Determine the (x, y) coordinate at the center of the cell enclosing the given text.  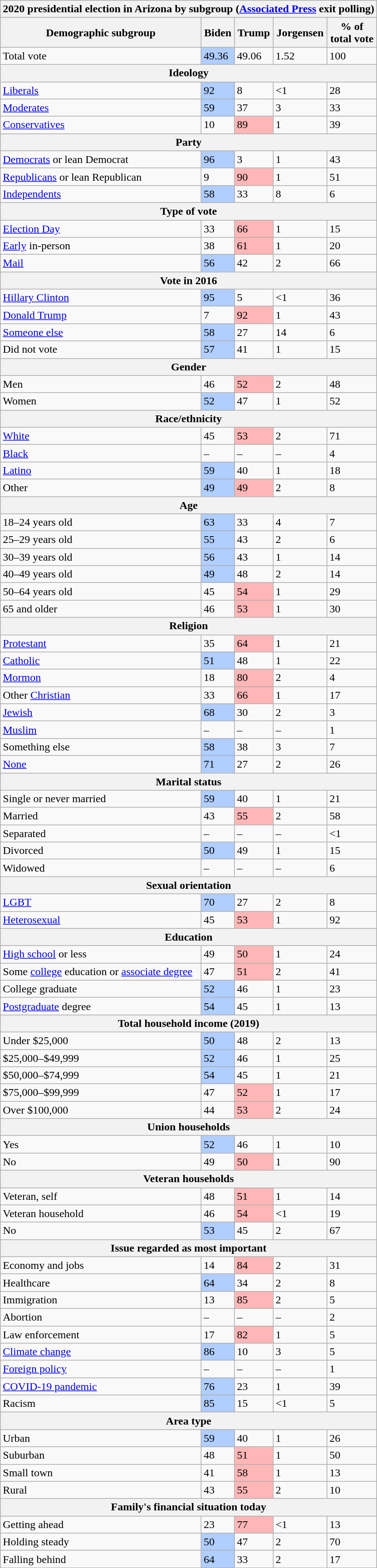
Women (101, 401)
28 (352, 90)
Latino (101, 470)
Foreign policy (101, 1369)
Union households (189, 1127)
Heterosexual (101, 920)
86 (218, 1352)
36 (352, 298)
None (101, 764)
Democrats or lean Democrat (101, 159)
Party (189, 142)
44 (218, 1110)
Donald Trump (101, 315)
Postgraduate degree (101, 1006)
Biden (218, 33)
Jewish (101, 712)
100 (352, 56)
Veteran household (101, 1213)
50–64 years old (101, 592)
COVID-19 pandemic (101, 1386)
63 (218, 523)
Mail (101, 263)
Climate change (101, 1352)
Hillary Clinton (101, 298)
Independents (101, 194)
Religion (189, 626)
Men (101, 384)
1.52 (300, 56)
Economy and jobs (101, 1265)
Race/ethnicity (189, 419)
30–39 years old (101, 557)
Veteran households (189, 1179)
Gender (189, 367)
Widowed (101, 868)
25–29 years old (101, 540)
89 (254, 125)
65 and older (101, 609)
Divorced (101, 851)
Healthcare (101, 1282)
80 (254, 678)
Suburban (101, 1455)
% oftotal vote (352, 33)
Sexual orientation (189, 885)
Someone else (101, 332)
Muslim (101, 730)
Trump (254, 33)
Marital status (189, 781)
25 (352, 1058)
Holding steady (101, 1542)
Age (189, 505)
Moderates (101, 108)
Early in-person (101, 246)
18–24 years old (101, 523)
Veteran, self (101, 1196)
Single or never married (101, 799)
Liberals (101, 90)
42 (254, 263)
Education (189, 937)
Some college education or associate degree (101, 971)
Vote in 2016 (189, 281)
White (101, 436)
84 (254, 1265)
29 (352, 592)
Separated (101, 833)
2020 presidential election in Arizona by subgroup (Associated Press exit polling) (189, 9)
57 (218, 350)
Area type (189, 1421)
Issue regarded as most important (189, 1248)
Other Christian (101, 695)
Total household income (2019) (189, 1023)
61 (254, 246)
Other (101, 488)
Total vote (101, 56)
Did not vote (101, 350)
Small town (101, 1473)
Protestant (101, 643)
Falling behind (101, 1559)
22 (352, 661)
$75,000–$99,999 (101, 1093)
67 (352, 1231)
Ideology (189, 73)
82 (254, 1334)
Black (101, 453)
Immigration (101, 1300)
Republicans or lean Republican (101, 177)
9 (218, 177)
Abortion (101, 1317)
Demographic subgroup (101, 33)
$25,000–$49,999 (101, 1058)
Under $25,000 (101, 1040)
95 (218, 298)
19 (352, 1213)
Conservatives (101, 125)
Catholic (101, 661)
96 (218, 159)
Law enforcement (101, 1334)
77 (254, 1524)
$50,000–$74,999 (101, 1075)
Yes (101, 1144)
76 (218, 1386)
Jorgensen (300, 33)
Married (101, 816)
Something else (101, 747)
Family's financial situation today (189, 1507)
Getting ahead (101, 1524)
40–49 years old (101, 574)
49.06 (254, 56)
37 (254, 108)
34 (254, 1282)
Urban (101, 1438)
Mormon (101, 678)
Over $100,000 (101, 1110)
High school or less (101, 954)
68 (218, 712)
Type of vote (189, 211)
Election Day (101, 228)
Racism (101, 1404)
LGBT (101, 902)
35 (218, 643)
49.36 (218, 56)
31 (352, 1265)
College graduate (101, 989)
20 (352, 246)
Rural (101, 1490)
